Locate the cell with the specified text and output its [x, y] center coordinate. 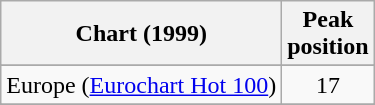
Europe (Eurochart Hot 100) [142, 85]
Peakposition [328, 34]
Chart (1999) [142, 34]
17 [328, 85]
